Locate the cell with the specified text and output its (X, Y) center coordinate. 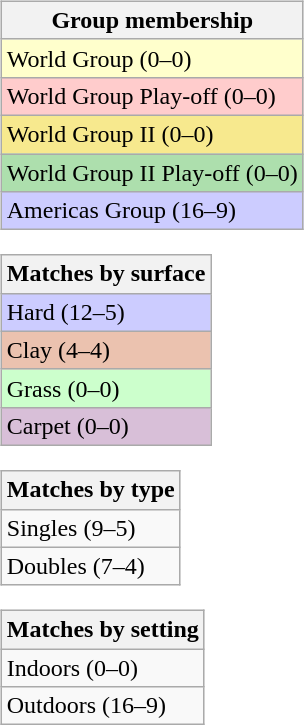
Hard (12–5) (106, 312)
Matches by setting (102, 630)
Carpet (0–0) (106, 426)
Matches by surface (106, 274)
Singles (9–5) (90, 528)
World Group Play-off (0–0) (152, 96)
Americas Group (16–9) (152, 211)
World Group (0–0) (152, 58)
Group membership (152, 20)
Grass (0–0) (106, 388)
Matches by type (90, 490)
World Group II (0–0) (152, 134)
Indoors (0–0) (102, 668)
Outdoors (16–9) (102, 706)
Doubles (7–4) (90, 566)
Clay (4–4) (106, 350)
World Group II Play-off (0–0) (152, 173)
